For the text-containing cell, return its midpoint in [X, Y] coordinate format. 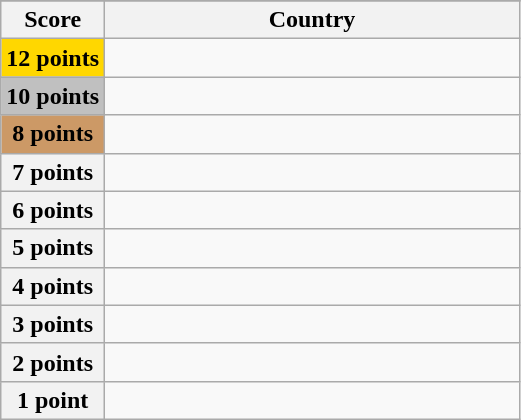
12 points [53, 58]
Country [312, 20]
3 points [53, 324]
4 points [53, 286]
2 points [53, 362]
7 points [53, 172]
8 points [53, 134]
10 points [53, 96]
6 points [53, 210]
Score [53, 20]
1 point [53, 400]
5 points [53, 248]
